Return [X, Y] of the center of cell containing provided text 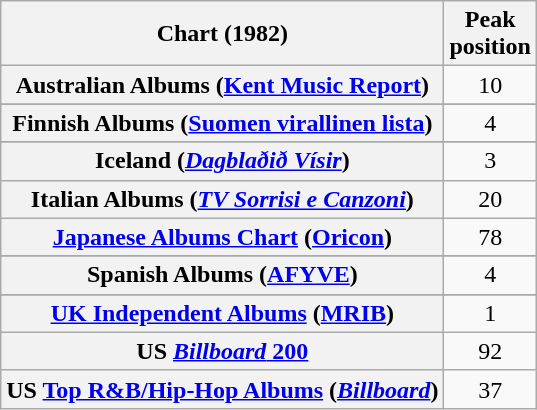
US Top R&B/Hip-Hop Albums (Billboard) [222, 389]
78 [490, 237]
Finnish Albums (Suomen virallinen lista) [222, 123]
Japanese Albums Chart (Oricon) [222, 237]
Australian Albums (Kent Music Report) [222, 85]
10 [490, 85]
Spanish Albums (AFYVE) [222, 275]
Chart (1982) [222, 34]
US Billboard 200 [222, 351]
Iceland (Dagblaðið Vísir) [222, 161]
UK Independent Albums (MRIB) [222, 313]
37 [490, 389]
92 [490, 351]
20 [490, 199]
1 [490, 313]
Italian Albums (TV Sorrisi e Canzoni) [222, 199]
Peakposition [490, 34]
3 [490, 161]
